Extract the [x, y] coordinate from the center of the cell holding the provided text.  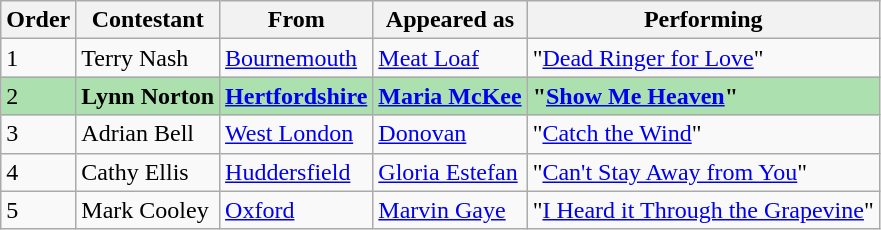
Cathy Ellis [148, 172]
Huddersfield [296, 172]
1 [38, 58]
"Show Me Heaven" [703, 96]
Order [38, 20]
Terry Nash [148, 58]
4 [38, 172]
Meat Loaf [450, 58]
Appeared as [450, 20]
West London [296, 134]
"I Heard it Through the Grapevine" [703, 210]
Hertfordshire [296, 96]
3 [38, 134]
Bournemouth [296, 58]
2 [38, 96]
From [296, 20]
Lynn Norton [148, 96]
Gloria Estefan [450, 172]
"Can't Stay Away from You" [703, 172]
Donovan [450, 134]
Contestant [148, 20]
5 [38, 210]
"Dead Ringer for Love" [703, 58]
Adrian Bell [148, 134]
"Catch the Wind" [703, 134]
Maria McKee [450, 96]
Performing [703, 20]
Oxford [296, 210]
Marvin Gaye [450, 210]
Mark Cooley [148, 210]
